For the text-containing cell, return its midpoint in (X, Y) coordinate format. 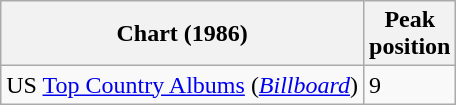
9 (410, 85)
Peakposition (410, 34)
Chart (1986) (182, 34)
US Top Country Albums (Billboard) (182, 85)
